Search for the cell housing the specified text and yield its (x, y) center coordinate. 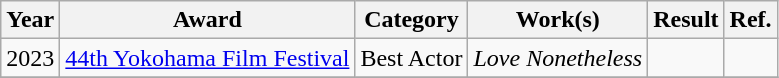
Work(s) (558, 20)
44th Yokohama Film Festival (208, 58)
2023 (30, 58)
Ref. (750, 20)
Year (30, 20)
Best Actor (412, 58)
Category (412, 20)
Love Nonetheless (558, 58)
Award (208, 20)
Result (686, 20)
